Extract the [x, y] coordinate from the center of the cell holding the provided text.  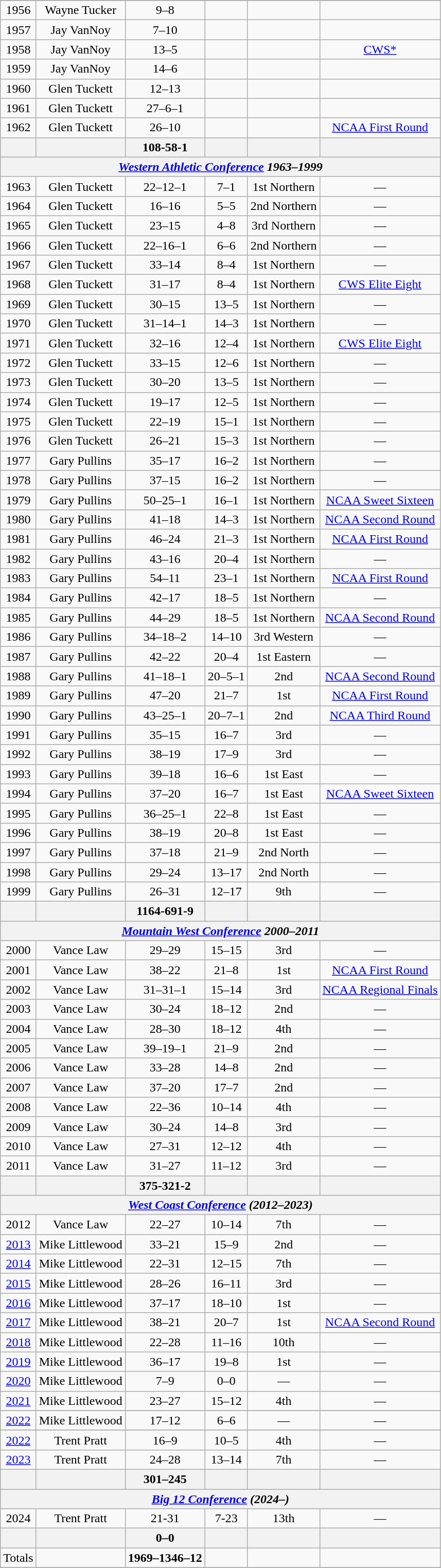
37–18 [165, 852]
1968 [19, 285]
2010 [19, 1146]
16–6 [226, 774]
2017 [19, 1323]
1974 [19, 402]
23–15 [165, 225]
44–29 [165, 618]
42–22 [165, 657]
17–9 [226, 754]
2023 [19, 1459]
33–21 [165, 1244]
1975 [19, 421]
1988 [19, 676]
35–17 [165, 461]
5–5 [226, 206]
15–14 [226, 990]
1971 [19, 343]
22–8 [226, 813]
1958 [19, 49]
47–20 [165, 696]
1993 [19, 774]
36–17 [165, 1362]
15–12 [226, 1401]
1981 [19, 539]
41–18–1 [165, 676]
1965 [19, 225]
7-23 [226, 1519]
1970 [19, 324]
1989 [19, 696]
35–15 [165, 735]
1978 [19, 480]
11–12 [226, 1166]
30–15 [165, 304]
2019 [19, 1362]
1st Eastern [284, 657]
7–1 [226, 186]
33–28 [165, 1068]
1977 [19, 461]
1962 [19, 128]
1959 [19, 69]
1969 [19, 304]
27–6–1 [165, 108]
28–26 [165, 1283]
21–8 [226, 970]
2016 [19, 1303]
1956 [19, 10]
2001 [19, 970]
12–13 [165, 89]
39–18 [165, 774]
12–12 [226, 1146]
1990 [19, 715]
Wayne Tucker [80, 10]
42–17 [165, 598]
1973 [19, 382]
2009 [19, 1126]
11–16 [226, 1342]
10th [284, 1342]
1984 [19, 598]
29–29 [165, 950]
1969–1346–12 [165, 1558]
1982 [19, 558]
26–10 [165, 128]
22–31 [165, 1264]
12–6 [226, 363]
54–11 [165, 578]
Western Athletic Conference 1963–1999 [220, 167]
33–15 [165, 363]
20–7 [226, 1323]
2014 [19, 1264]
15–9 [226, 1244]
1980 [19, 519]
14–10 [226, 637]
17–12 [165, 1420]
1960 [19, 89]
1957 [19, 30]
50–25–1 [165, 500]
31–27 [165, 1166]
12–15 [226, 1264]
2002 [19, 990]
2018 [19, 1342]
1963 [19, 186]
43–16 [165, 558]
10–5 [226, 1440]
13–17 [226, 872]
1994 [19, 794]
2013 [19, 1244]
1986 [19, 637]
2012 [19, 1225]
26–31 [165, 892]
20–5–1 [226, 676]
33–14 [165, 265]
13–14 [226, 1459]
2005 [19, 1048]
2006 [19, 1068]
2008 [19, 1107]
27–31 [165, 1146]
Mountain West Conference 2000–2011 [220, 931]
31–14–1 [165, 324]
22–12–1 [165, 186]
9–8 [165, 10]
7–10 [165, 30]
2004 [19, 1029]
2007 [19, 1087]
NCAA Regional Finals [380, 990]
1967 [19, 265]
2024 [19, 1519]
46–24 [165, 539]
NCAA Third Round [380, 715]
1979 [19, 500]
1991 [19, 735]
2011 [19, 1166]
31–17 [165, 285]
38–22 [165, 970]
12–5 [226, 402]
21–3 [226, 539]
Totals [19, 1558]
16–9 [165, 1440]
29–24 [165, 872]
West Coast Conference (2012–2023) [220, 1205]
16–11 [226, 1283]
22–36 [165, 1107]
1983 [19, 578]
1992 [19, 754]
21-31 [165, 1519]
1164-691-9 [165, 911]
20–7–1 [226, 715]
7–9 [165, 1381]
15–1 [226, 421]
23–27 [165, 1401]
1995 [19, 813]
CWS* [380, 49]
1985 [19, 618]
37–17 [165, 1303]
41–18 [165, 519]
1996 [19, 833]
22–28 [165, 1342]
2015 [19, 1283]
3rd Western [284, 637]
19–17 [165, 402]
1999 [19, 892]
22–19 [165, 421]
1976 [19, 441]
12–4 [226, 343]
375-321-2 [165, 1185]
13th [284, 1519]
2020 [19, 1381]
9th [284, 892]
15–3 [226, 441]
2000 [19, 950]
39–19–1 [165, 1048]
26–21 [165, 441]
1966 [19, 245]
1961 [19, 108]
36–25–1 [165, 813]
12–17 [226, 892]
38–21 [165, 1323]
1964 [19, 206]
37–15 [165, 480]
Big 12 Conference (2024–) [220, 1499]
19–8 [226, 1362]
20–8 [226, 833]
22–27 [165, 1225]
1997 [19, 852]
17–7 [226, 1087]
18–10 [226, 1303]
28–30 [165, 1029]
34–18–2 [165, 637]
23–1 [226, 578]
1972 [19, 363]
16–1 [226, 500]
108-58-1 [165, 147]
15–15 [226, 950]
4–8 [226, 225]
14–6 [165, 69]
21–7 [226, 696]
301–245 [165, 1479]
1998 [19, 872]
30–20 [165, 382]
3rd Northern [284, 225]
43–25–1 [165, 715]
22–16–1 [165, 245]
32–16 [165, 343]
1987 [19, 657]
31–31–1 [165, 990]
2021 [19, 1401]
24–28 [165, 1459]
2003 [19, 1009]
16–16 [165, 206]
